For the text-containing cell, return its midpoint in (X, Y) coordinate format. 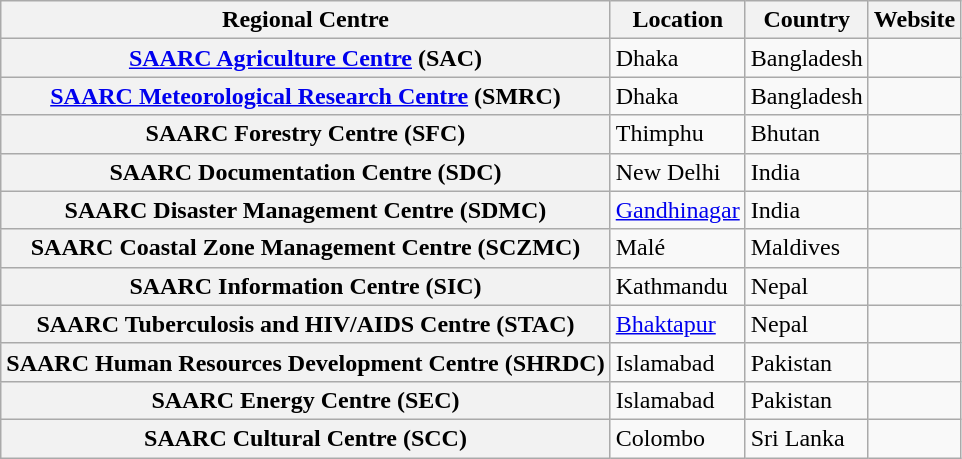
SAARC Agriculture Centre (SAC) (306, 58)
SAARC Tuberculosis and HIV/AIDS Centre (STAC) (306, 324)
SAARC Forestry Centre (SFC) (306, 134)
Regional Centre (306, 20)
Country (806, 20)
SAARC Meteorological Research Centre (SMRC) (306, 96)
Bhaktapur (678, 324)
SAARC Disaster Management Centre (SDMC) (306, 210)
SAARC Documentation Centre (SDC) (306, 172)
Thimphu (678, 134)
Bhutan (806, 134)
SAARC Cultural Centre (SCC) (306, 438)
Malé (678, 248)
Gandhinagar (678, 210)
SAARC Energy Centre (SEC) (306, 400)
SAARC Information Centre (SIC) (306, 286)
New Delhi (678, 172)
SAARC Coastal Zone Management Centre (SCZMC) (306, 248)
Website (914, 20)
Maldives (806, 248)
Location (678, 20)
Sri Lanka (806, 438)
Colombo (678, 438)
Kathmandu (678, 286)
SAARC Human Resources Development Centre (SHRDC) (306, 362)
